For the text-containing cell, return its midpoint in [x, y] coordinate format. 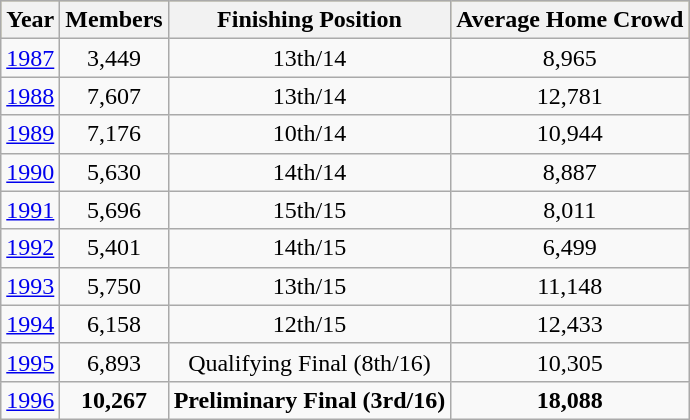
Year [30, 20]
8,887 [570, 172]
18,088 [570, 400]
5,401 [114, 248]
10,944 [570, 134]
Qualifying Final (8th/16) [310, 362]
1993 [30, 286]
12,781 [570, 96]
12,433 [570, 324]
11,148 [570, 286]
10,305 [570, 362]
1994 [30, 324]
Preliminary Final (3rd/16) [310, 400]
1992 [30, 248]
5,630 [114, 172]
8,011 [570, 210]
6,893 [114, 362]
6,158 [114, 324]
14th/14 [310, 172]
1989 [30, 134]
Finishing Position [310, 20]
13th/15 [310, 286]
14th/15 [310, 248]
7,607 [114, 96]
1991 [30, 210]
8,965 [570, 58]
5,696 [114, 210]
7,176 [114, 134]
Members [114, 20]
Average Home Crowd [570, 20]
12th/15 [310, 324]
10th/14 [310, 134]
1988 [30, 96]
1995 [30, 362]
10,267 [114, 400]
5,750 [114, 286]
1996 [30, 400]
1990 [30, 172]
3,449 [114, 58]
6,499 [570, 248]
15th/15 [310, 210]
1987 [30, 58]
